Output the (X, Y) coordinate of the center of the cell containing the given text.  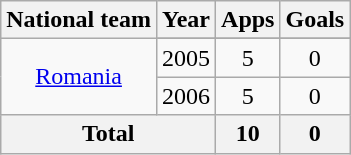
Apps (248, 20)
2006 (186, 96)
Year (186, 20)
2005 (186, 58)
Goals (315, 20)
10 (248, 134)
Total (108, 134)
Romania (79, 77)
National team (79, 20)
